From the cell containing the given text, extract its center point as [X, Y] coordinate. 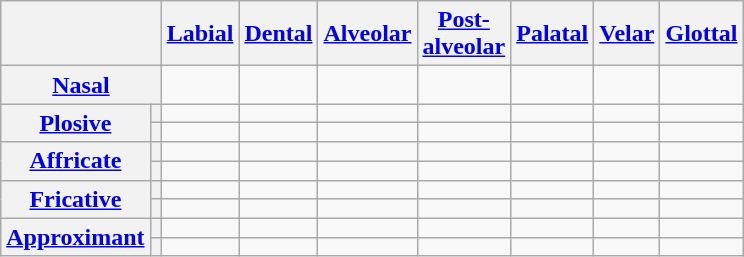
Nasal [81, 85]
Approximant [76, 237]
Glottal [702, 34]
Velar [627, 34]
Palatal [552, 34]
Affricate [76, 161]
Dental [278, 34]
Alveolar [368, 34]
Labial [200, 34]
Plosive [76, 123]
Post-alveolar [464, 34]
Fricative [76, 199]
